Return the (X, Y) coordinate for the center point of the cell that contains the specified text.  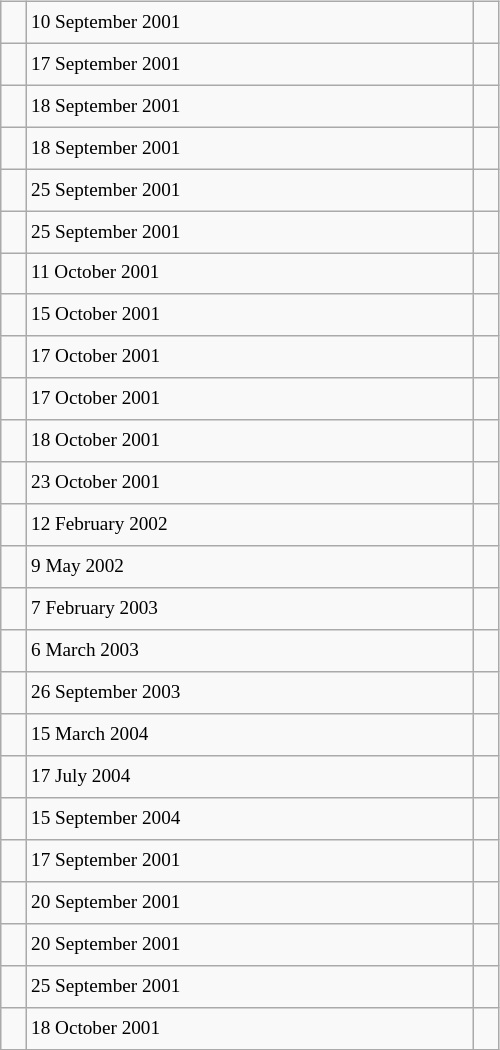
12 February 2002 (249, 525)
15 October 2001 (249, 315)
9 May 2002 (249, 567)
17 July 2004 (249, 777)
15 March 2004 (249, 735)
15 September 2004 (249, 819)
26 September 2003 (249, 693)
23 October 2001 (249, 483)
6 March 2003 (249, 651)
11 October 2001 (249, 274)
7 February 2003 (249, 609)
10 September 2001 (249, 22)
